Search for the cell housing the specified text and yield its (x, y) center coordinate. 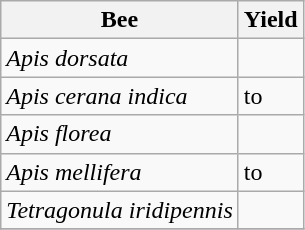
Apis dorsata (120, 58)
Apis mellifera (120, 172)
Yield (270, 20)
Bee (120, 20)
Tetragonula iridipennis (120, 210)
Apis cerana indica (120, 96)
Apis florea (120, 134)
